Scan for the cell matching the given text and deliver its (x, y) coordinate at center. 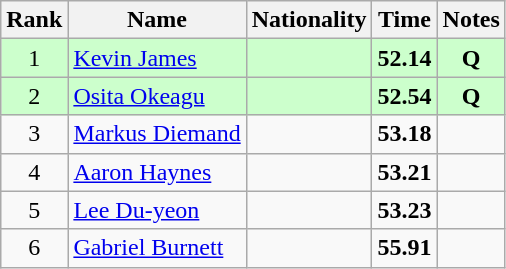
1 (34, 58)
Aaron Haynes (157, 172)
53.21 (404, 172)
Kevin James (157, 58)
52.14 (404, 58)
Nationality (309, 20)
Gabriel Burnett (157, 248)
3 (34, 134)
Notes (471, 20)
52.54 (404, 96)
53.18 (404, 134)
55.91 (404, 248)
6 (34, 248)
Markus Diemand (157, 134)
2 (34, 96)
Osita Okeagu (157, 96)
Name (157, 20)
Time (404, 20)
Rank (34, 20)
53.23 (404, 210)
Lee Du-yeon (157, 210)
5 (34, 210)
4 (34, 172)
